Return (X, Y) of the center of cell containing provided text 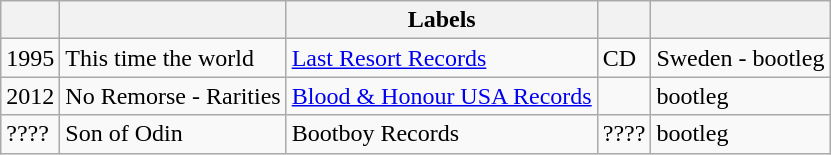
2012 (30, 96)
Labels (442, 20)
Blood & Honour USA Records (442, 96)
Last Resort Records (442, 58)
CD (624, 58)
No Remorse - Rarities (173, 96)
Son of Odin (173, 134)
Bootboy Records (442, 134)
This time the world (173, 58)
1995 (30, 58)
Sweden - bootleg (740, 58)
